Capture the cell that displays the provided text and extract its (x, y) central coordinate. 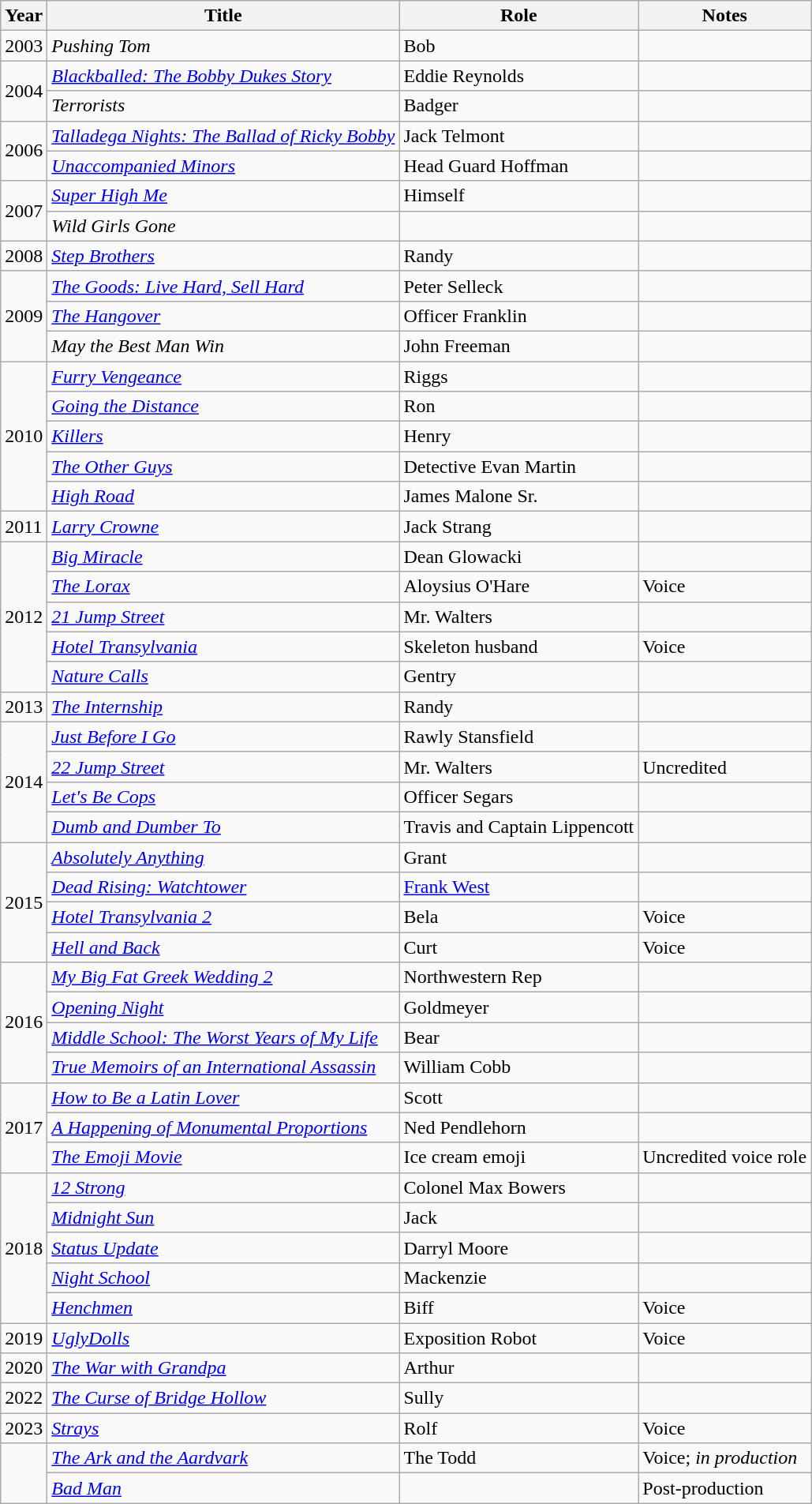
Pushing Tom (223, 46)
Strays (223, 1428)
12 Strong (223, 1187)
Goldmeyer (519, 1007)
2008 (24, 256)
Colonel Max Bowers (519, 1187)
John Freeman (519, 346)
Henchmen (223, 1307)
Larry Crowne (223, 527)
Jack Strang (519, 527)
2007 (24, 211)
21 Jump Street (223, 617)
Nature Calls (223, 677)
Title (223, 16)
Wild Girls Gone (223, 226)
Super High Me (223, 196)
Bear (519, 1037)
2014 (24, 782)
Skeleton husband (519, 647)
Biff (519, 1307)
Killers (223, 437)
Notes (724, 16)
Let's Be Cops (223, 797)
Peter Selleck (519, 286)
Jack (519, 1217)
2004 (24, 91)
True Memoirs of an International Assassin (223, 1067)
Bob (519, 46)
Bela (519, 917)
Year (24, 16)
Going the Distance (223, 407)
2017 (24, 1127)
Riggs (519, 377)
The Goods: Live Hard, Sell Hard (223, 286)
Ron (519, 407)
The Curse of Bridge Hollow (223, 1398)
Just Before I Go (223, 737)
Jack Telmont (519, 136)
Talladega Nights: The Ballad of Ricky Bobby (223, 136)
UglyDolls (223, 1338)
Uncredited (724, 767)
Exposition Robot (519, 1338)
Himself (519, 196)
Mackenzie (519, 1277)
Big Miracle (223, 557)
A Happening of Monumental Proportions (223, 1127)
The Other Guys (223, 467)
Unaccompanied Minors (223, 166)
Officer Segars (519, 797)
The Ark and the Aardvark (223, 1458)
Middle School: The Worst Years of My Life (223, 1037)
Night School (223, 1277)
Bad Man (223, 1488)
2023 (24, 1428)
Ned Pendlehorn (519, 1127)
2010 (24, 437)
2015 (24, 902)
Voice; in production (724, 1458)
Uncredited voice role (724, 1157)
The Internship (223, 707)
The Hangover (223, 316)
22 Jump Street (223, 767)
The War with Grandpa (223, 1368)
2016 (24, 1022)
Dead Rising: Watchtower (223, 887)
Officer Franklin (519, 316)
Post-production (724, 1488)
Role (519, 16)
Detective Evan Martin (519, 467)
2006 (24, 151)
Sully (519, 1398)
Dumb and Dumber To (223, 827)
Dean Glowacki (519, 557)
Arthur (519, 1368)
2022 (24, 1398)
Hotel Transylvania 2 (223, 917)
High Road (223, 497)
2011 (24, 527)
William Cobb (519, 1067)
Step Brothers (223, 256)
Furry Vengeance (223, 377)
Hotel Transylvania (223, 647)
Grant (519, 857)
Hell and Back (223, 947)
Darryl Moore (519, 1247)
My Big Fat Greek Wedding 2 (223, 977)
Midnight Sun (223, 1217)
Rolf (519, 1428)
Gentry (519, 677)
2013 (24, 707)
2009 (24, 316)
2003 (24, 46)
The Todd (519, 1458)
Ice cream emoji (519, 1157)
Status Update (223, 1247)
Badger (519, 106)
Blackballed: The Bobby Dukes Story (223, 76)
Opening Night (223, 1007)
Northwestern Rep (519, 977)
Aloysius O'Hare (519, 587)
Henry (519, 437)
Absolutely Anything (223, 857)
How to Be a Latin Lover (223, 1097)
Head Guard Hoffman (519, 166)
Curt (519, 947)
2019 (24, 1338)
Terrorists (223, 106)
Eddie Reynolds (519, 76)
2018 (24, 1247)
Scott (519, 1097)
The Emoji Movie (223, 1157)
Rawly Stansfield (519, 737)
2020 (24, 1368)
The Lorax (223, 587)
Travis and Captain Lippencott (519, 827)
2012 (24, 617)
Frank West (519, 887)
May the Best Man Win (223, 346)
James Malone Sr. (519, 497)
